Identify which cell holds the provided text, then report its [X, Y] central coordinate. 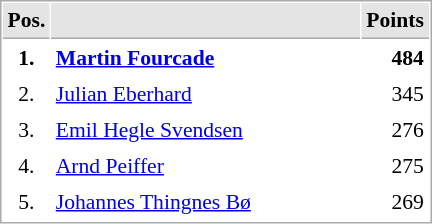
Johannes Thingnes Bø [206, 201]
345 [396, 93]
3. [26, 129]
Julian Eberhard [206, 93]
4. [26, 165]
Arnd Peiffer [206, 165]
484 [396, 57]
Martin Fourcade [206, 57]
Emil Hegle Svendsen [206, 129]
Points [396, 21]
5. [26, 201]
269 [396, 201]
276 [396, 129]
1. [26, 57]
275 [396, 165]
Pos. [26, 21]
2. [26, 93]
